Find where the given text appears and provide that cell's center as (X, Y) coordinate. 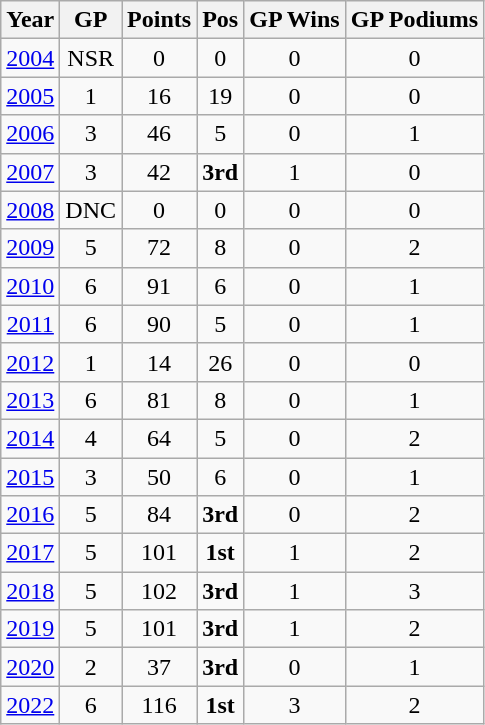
2004 (30, 58)
GP (91, 20)
50 (160, 477)
2019 (30, 629)
42 (160, 172)
NSR (91, 58)
2006 (30, 134)
2010 (30, 286)
2017 (30, 553)
19 (220, 96)
GP Wins (295, 20)
Points (160, 20)
2022 (30, 705)
81 (160, 400)
116 (160, 705)
90 (160, 324)
102 (160, 591)
2018 (30, 591)
37 (160, 667)
84 (160, 515)
GP Podiums (414, 20)
4 (91, 438)
2016 (30, 515)
2008 (30, 210)
2012 (30, 362)
2007 (30, 172)
2013 (30, 400)
91 (160, 286)
Year (30, 20)
Pos (220, 20)
14 (160, 362)
64 (160, 438)
2009 (30, 248)
2015 (30, 477)
2014 (30, 438)
2020 (30, 667)
16 (160, 96)
2005 (30, 96)
46 (160, 134)
2011 (30, 324)
DNC (91, 210)
26 (220, 362)
72 (160, 248)
